Provide the (X, Y) coordinate of the cell's center where the given text is located.  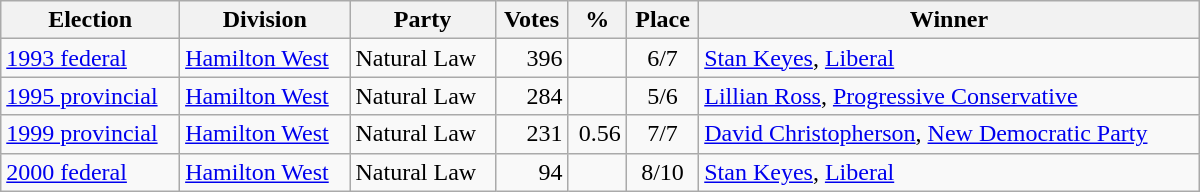
7/7 (662, 134)
0.56 (597, 134)
6/7 (662, 58)
Division (265, 20)
1999 provincial (90, 134)
David Christopherson, New Democratic Party (950, 134)
Place (662, 20)
94 (532, 172)
2000 federal (90, 172)
1993 federal (90, 58)
Votes (532, 20)
Lillian Ross, Progressive Conservative (950, 96)
1995 provincial (90, 96)
Election (90, 20)
396 (532, 58)
8/10 (662, 172)
231 (532, 134)
284 (532, 96)
Winner (950, 20)
% (597, 20)
5/6 (662, 96)
Party (422, 20)
